Scan for the cell matching the given text and deliver its (X, Y) coordinate at center. 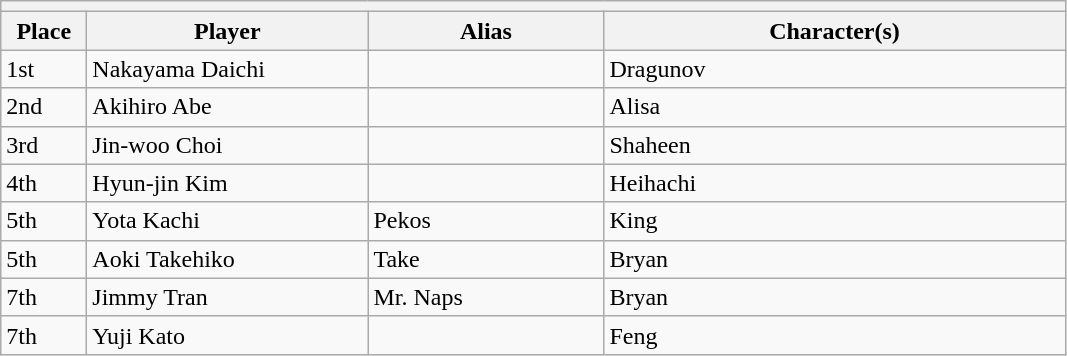
3rd (44, 145)
1st (44, 69)
Character(s) (834, 31)
Jimmy Tran (228, 297)
Alias (486, 31)
King (834, 221)
Hyun-jin Kim (228, 183)
Jin-woo Choi (228, 145)
Feng (834, 335)
2nd (44, 107)
Yuji Kato (228, 335)
Akihiro Abe (228, 107)
Aoki Takehiko (228, 259)
Shaheen (834, 145)
Alisa (834, 107)
Pekos (486, 221)
Take (486, 259)
Place (44, 31)
Nakayama Daichi (228, 69)
Heihachi (834, 183)
Mr. Naps (486, 297)
Yota Kachi (228, 221)
4th (44, 183)
Player (228, 31)
Dragunov (834, 69)
